Detect which cell encompasses the target text, then output its [X, Y] center coordinate. 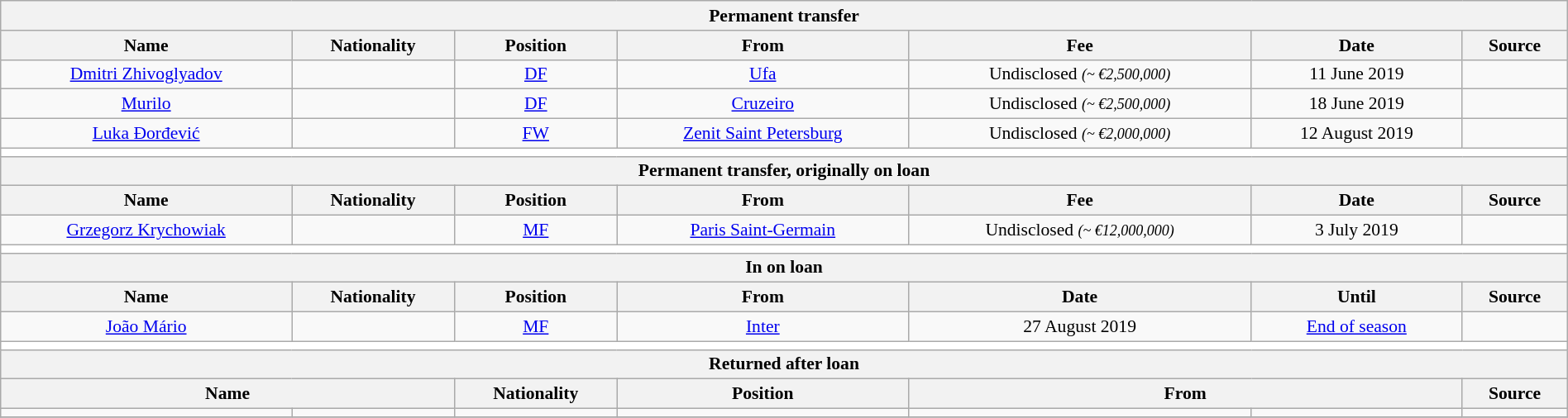
Returned after loan [784, 364]
12 August 2019 [1356, 134]
Dmitri Zhivoglyadov [146, 74]
Until [1356, 297]
FW [536, 134]
Permanent transfer [784, 16]
Murilo [146, 104]
Cruzeiro [762, 104]
Paris Saint-Germain [762, 230]
Zenit Saint Petersburg [762, 134]
End of season [1356, 327]
In on loan [784, 268]
Permanent transfer, originally on loan [784, 171]
3 July 2019 [1356, 230]
Grzegorz Krychowiak [146, 230]
Luka Đorđević [146, 134]
Ufa [762, 74]
18 June 2019 [1356, 104]
Undisclosed (~ €2,000,000) [1079, 134]
11 June 2019 [1356, 74]
Inter [762, 327]
27 August 2019 [1079, 327]
Undisclosed (~ €12,000,000) [1079, 230]
João Mário [146, 327]
